From the cell containing the given text, extract its center point as (X, Y) coordinate. 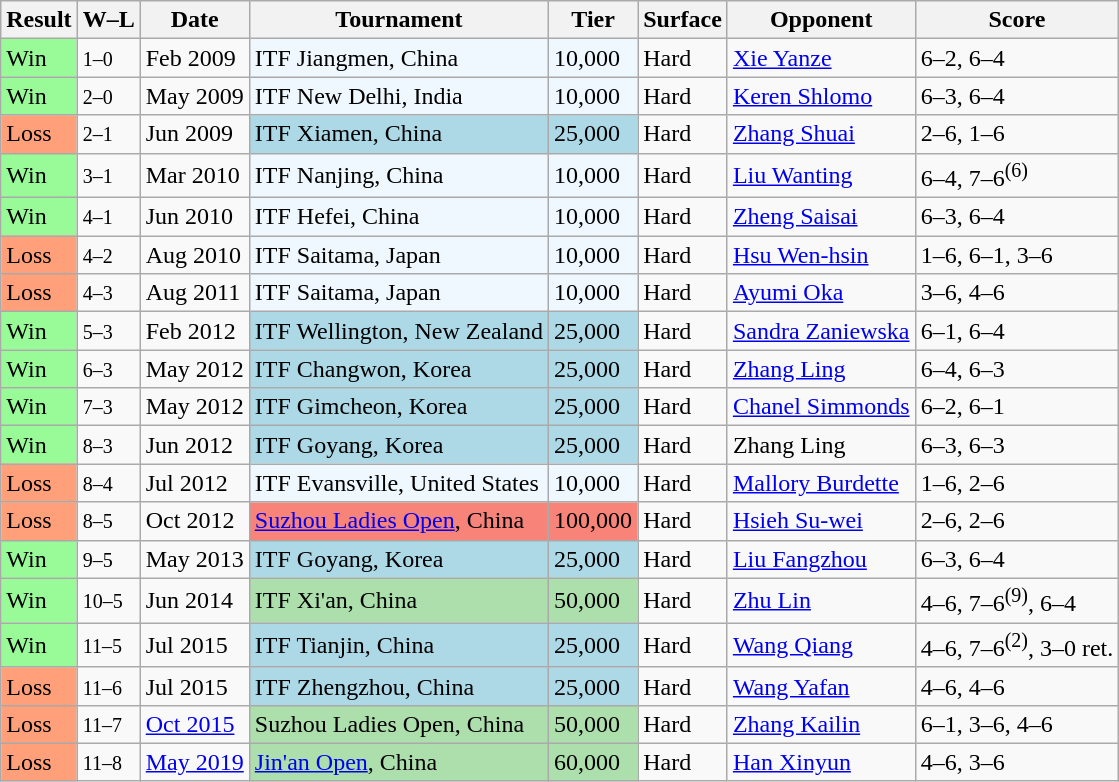
ITF Gimcheon, Korea (398, 407)
Aug 2011 (194, 293)
ITF Evansville, United States (398, 483)
60,000 (594, 762)
1–6, 6–1, 3–6 (1017, 255)
4–6, 7–6(2), 3–0 ret. (1017, 646)
Mallory Burdette (821, 483)
3–1 (108, 176)
Liu Wanting (821, 176)
Tier (594, 20)
6–2, 6–1 (1017, 407)
Tournament (398, 20)
6–1, 3–6, 4–6 (1017, 724)
Opponent (821, 20)
Zheng Saisai (821, 217)
11–5 (108, 646)
11–6 (108, 686)
Jin'an Open, China (398, 762)
May 2019 (194, 762)
Wang Yafan (821, 686)
ITF Zhengzhou, China (398, 686)
Feb 2009 (194, 58)
Jul 2012 (194, 483)
ITF Hefei, China (398, 217)
Han Xinyun (821, 762)
ITF Xiamen, China (398, 134)
ITF New Delhi, India (398, 96)
Surface (683, 20)
4–3 (108, 293)
Jun 2012 (194, 445)
Score (1017, 20)
Oct 2012 (194, 521)
6–4, 6–3 (1017, 369)
Mar 2010 (194, 176)
Ayumi Oka (821, 293)
Zhang Shuai (821, 134)
Keren Shlomo (821, 96)
ITF Changwon, Korea (398, 369)
8–4 (108, 483)
8–5 (108, 521)
Xie Yanze (821, 58)
4–1 (108, 217)
Date (194, 20)
4–6, 3–6 (1017, 762)
May 2009 (194, 96)
Jun 2009 (194, 134)
4–6, 4–6 (1017, 686)
5–3 (108, 331)
9–5 (108, 559)
11–7 (108, 724)
1–0 (108, 58)
May 2013 (194, 559)
2–0 (108, 96)
7–3 (108, 407)
6–1, 6–4 (1017, 331)
ITF Tianjin, China (398, 646)
Liu Fangzhou (821, 559)
W–L (108, 20)
ITF Jiangmen, China (398, 58)
100,000 (594, 521)
Feb 2012 (194, 331)
2–6, 1–6 (1017, 134)
Wang Qiang (821, 646)
4–6, 7–6(9), 6–4 (1017, 600)
Result (39, 20)
Zhu Lin (821, 600)
Hsu Wen-hsin (821, 255)
Jun 2010 (194, 217)
ITF Xi'an, China (398, 600)
6–3, 6–3 (1017, 445)
Chanel Simmonds (821, 407)
Sandra Zaniewska (821, 331)
ITF Nanjing, China (398, 176)
10–5 (108, 600)
Hsieh Su-wei (821, 521)
6–2, 6–4 (1017, 58)
6–3 (108, 369)
Zhang Kailin (821, 724)
1–6, 2–6 (1017, 483)
2–1 (108, 134)
8–3 (108, 445)
Aug 2010 (194, 255)
3–6, 4–6 (1017, 293)
2–6, 2–6 (1017, 521)
ITF Wellington, New Zealand (398, 331)
6–4, 7–6(6) (1017, 176)
4–2 (108, 255)
Jun 2014 (194, 600)
11–8 (108, 762)
Oct 2015 (194, 724)
